Search for the cell housing the specified text and yield its (x, y) center coordinate. 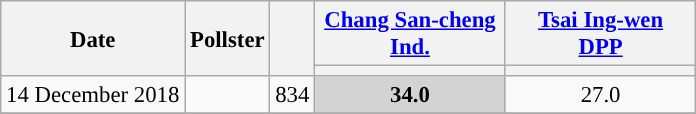
834 (292, 95)
14 December 2018 (93, 95)
34.0 (410, 95)
27.0 (600, 95)
Tsai Ing-wenDPP (600, 34)
Chang San-chengInd. (410, 34)
Date (93, 38)
Pollster (228, 38)
